Detect which cell encompasses the target text, then output its [X, Y] center coordinate. 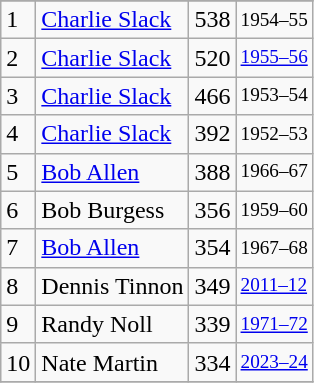
Bob Burgess [112, 210]
339 [212, 324]
4 [18, 134]
538 [212, 20]
1967–68 [274, 248]
2 [18, 58]
9 [18, 324]
2011–12 [274, 286]
7 [18, 248]
349 [212, 286]
466 [212, 96]
1954–55 [274, 20]
2023–24 [274, 362]
10 [18, 362]
Dennis Tinnon [112, 286]
1971–72 [274, 324]
356 [212, 210]
1953–54 [274, 96]
6 [18, 210]
1952–53 [274, 134]
Nate Martin [112, 362]
1966–67 [274, 172]
8 [18, 286]
388 [212, 172]
Randy Noll [112, 324]
392 [212, 134]
1 [18, 20]
5 [18, 172]
520 [212, 58]
1959–60 [274, 210]
354 [212, 248]
334 [212, 362]
1955–56 [274, 58]
3 [18, 96]
